Find where the given text appears and provide that cell's center as [X, Y] coordinate. 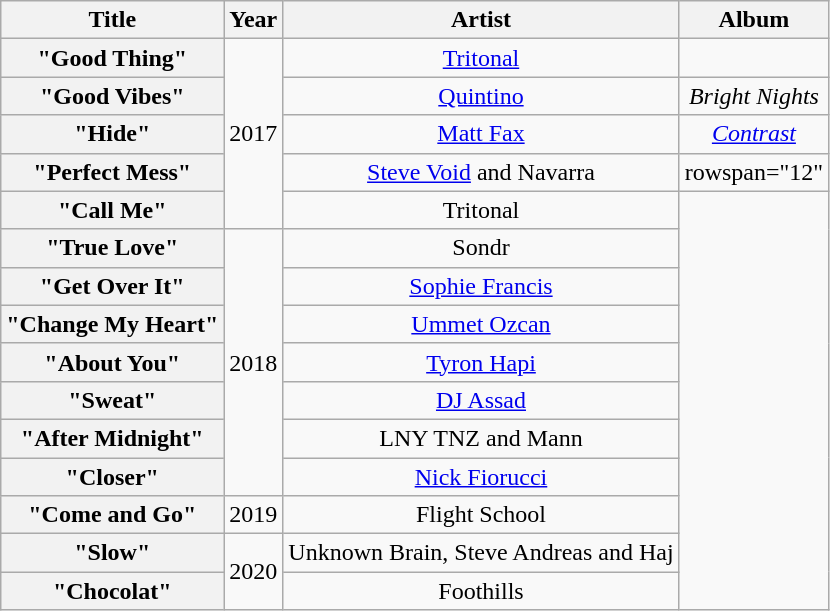
Sondr [481, 248]
"Closer" [112, 477]
DJ Assad [481, 400]
LNY TNZ and Mann [481, 438]
2019 [254, 515]
Unknown Brain, Steve Andreas and Haj [481, 553]
"After Midnight" [112, 438]
Steve Void and Navarra [481, 172]
"Sweat" [112, 400]
Year [254, 20]
Quintino [481, 96]
Tyron Hapi [481, 362]
Artist [481, 20]
Foothills [481, 591]
Nick Fiorucci [481, 477]
Flight School [481, 515]
2017 [254, 134]
"Slow" [112, 553]
Album [754, 20]
Title [112, 20]
rowspan="12" [754, 172]
Sophie Francis [481, 286]
"Come and Go" [112, 515]
"Call Me" [112, 210]
"About You" [112, 362]
2020 [254, 572]
Ummet Ozcan [481, 324]
"Chocolat" [112, 591]
"Hide" [112, 134]
"True Love" [112, 248]
Bright Nights [754, 96]
"Good Vibes" [112, 96]
Matt Fax [481, 134]
"Change My Heart" [112, 324]
"Get Over It" [112, 286]
2018 [254, 362]
"Perfect Mess" [112, 172]
Contrast [754, 134]
"Good Thing" [112, 58]
